Search for the cell housing the specified text and yield its [X, Y] center coordinate. 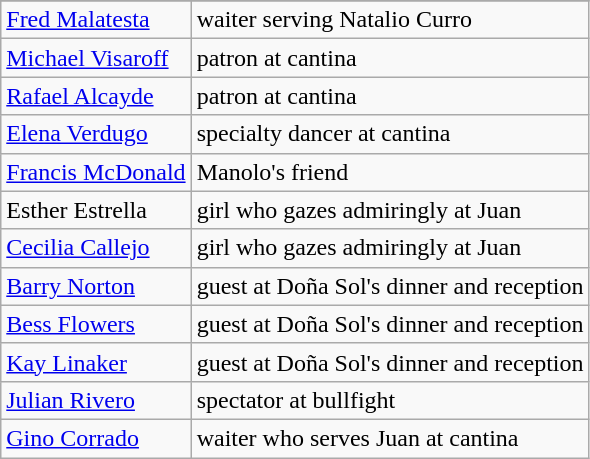
Bess Flowers [96, 324]
Francis McDonald [96, 172]
waiter who serves Juan at cantina [390, 438]
Esther Estrella [96, 210]
Fred Malatesta [96, 20]
spectator at bullfight [390, 400]
Barry Norton [96, 286]
specialty dancer at cantina [390, 134]
Rafael Alcayde [96, 96]
waiter serving Natalio Curro [390, 20]
Manolo's friend [390, 172]
Elena Verdugo [96, 134]
Michael Visaroff [96, 58]
Julian Rivero [96, 400]
Kay Linaker [96, 362]
Gino Corrado [96, 438]
Cecilia Callejo [96, 248]
